Extract the (X, Y) coordinate from the center of the cell holding the provided text.  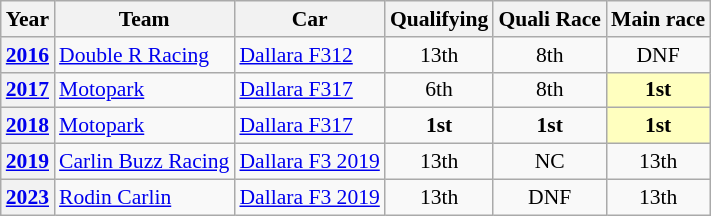
Dallara F312 (309, 55)
Qualifying (439, 19)
Quali Race (550, 19)
Main race (658, 19)
Year (28, 19)
2023 (28, 197)
2017 (28, 90)
2016 (28, 55)
Double R Racing (144, 55)
6th (439, 90)
Team (144, 19)
NC (550, 162)
Carlin Buzz Racing (144, 162)
Rodin Carlin (144, 197)
2019 (28, 162)
Car (309, 19)
2018 (28, 126)
